From the cell containing the given text, extract its center point as (x, y) coordinate. 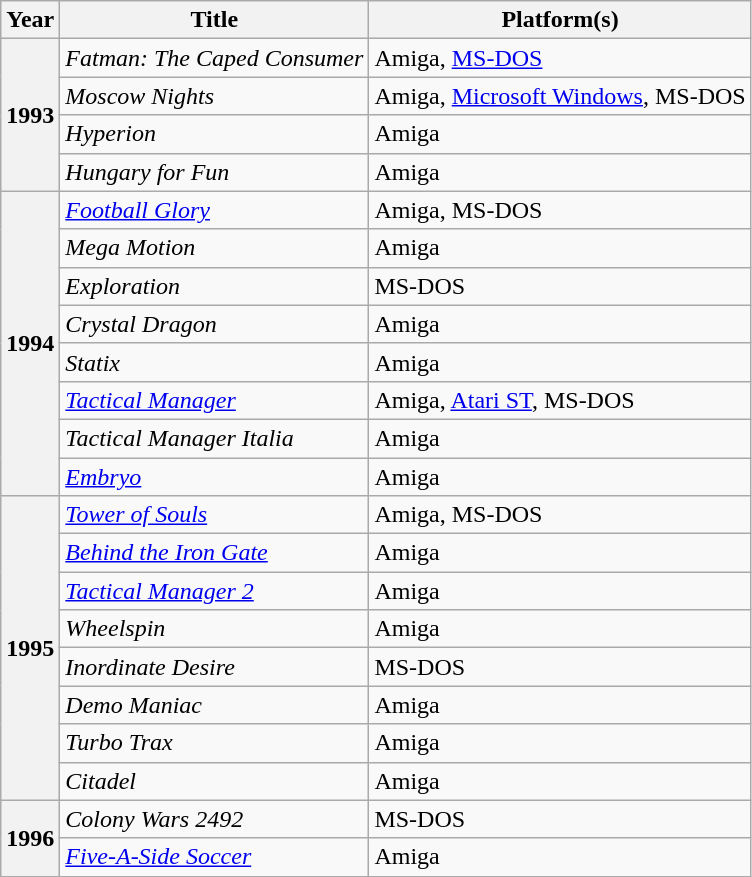
Mega Motion (214, 248)
Behind the Iron Gate (214, 553)
Amiga, Microsoft Windows, MS-DOS (560, 96)
Turbo Trax (214, 743)
Hyperion (214, 134)
Platform(s) (560, 20)
Embryo (214, 477)
Tower of Souls (214, 515)
Crystal Dragon (214, 324)
Hungary for Fun (214, 172)
Tactical Manager Italia (214, 438)
Fatman: The Caped Consumer (214, 58)
1995 (30, 648)
Inordinate Desire (214, 667)
Demo Maniac (214, 705)
Title (214, 20)
Statix (214, 362)
1993 (30, 115)
Five-A-Side Soccer (214, 857)
1994 (30, 343)
Tactical Manager (214, 400)
Citadel (214, 781)
1996 (30, 838)
Wheelspin (214, 629)
Football Glory (214, 210)
Tactical Manager 2 (214, 591)
Exploration (214, 286)
Amiga, Atari ST, MS-DOS (560, 400)
Year (30, 20)
Colony Wars 2492 (214, 819)
Moscow Nights (214, 96)
